Find where the given text appears and provide that cell's center as (X, Y) coordinate. 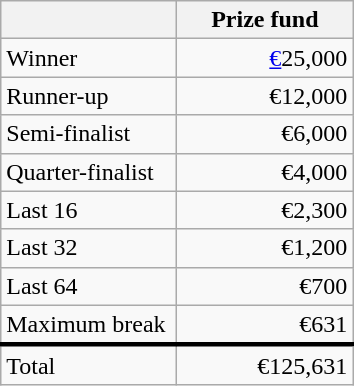
€1,200 (265, 248)
Winner (89, 58)
Semi-finalist (89, 134)
€4,000 (265, 172)
€6,000 (265, 134)
€700 (265, 286)
Last 32 (89, 248)
Last 64 (89, 286)
€631 (265, 325)
€125,631 (265, 365)
€12,000 (265, 96)
Last 16 (89, 210)
Prize fund (265, 20)
€25,000 (265, 58)
Total (89, 365)
Runner-up (89, 96)
Quarter-finalist (89, 172)
Maximum break (89, 325)
€2,300 (265, 210)
